Scan for the cell matching the given text and deliver its (x, y) coordinate at center. 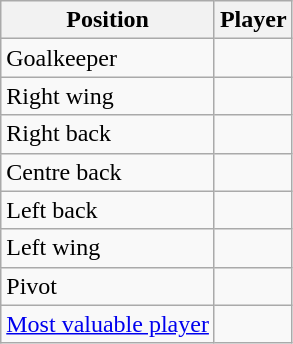
Right back (108, 134)
Position (108, 20)
Most valuable player (108, 324)
Left wing (108, 248)
Player (253, 20)
Centre back (108, 172)
Goalkeeper (108, 58)
Left back (108, 210)
Pivot (108, 286)
Right wing (108, 96)
